Determine the (x, y) coordinate at the center of the cell enclosing the given text.  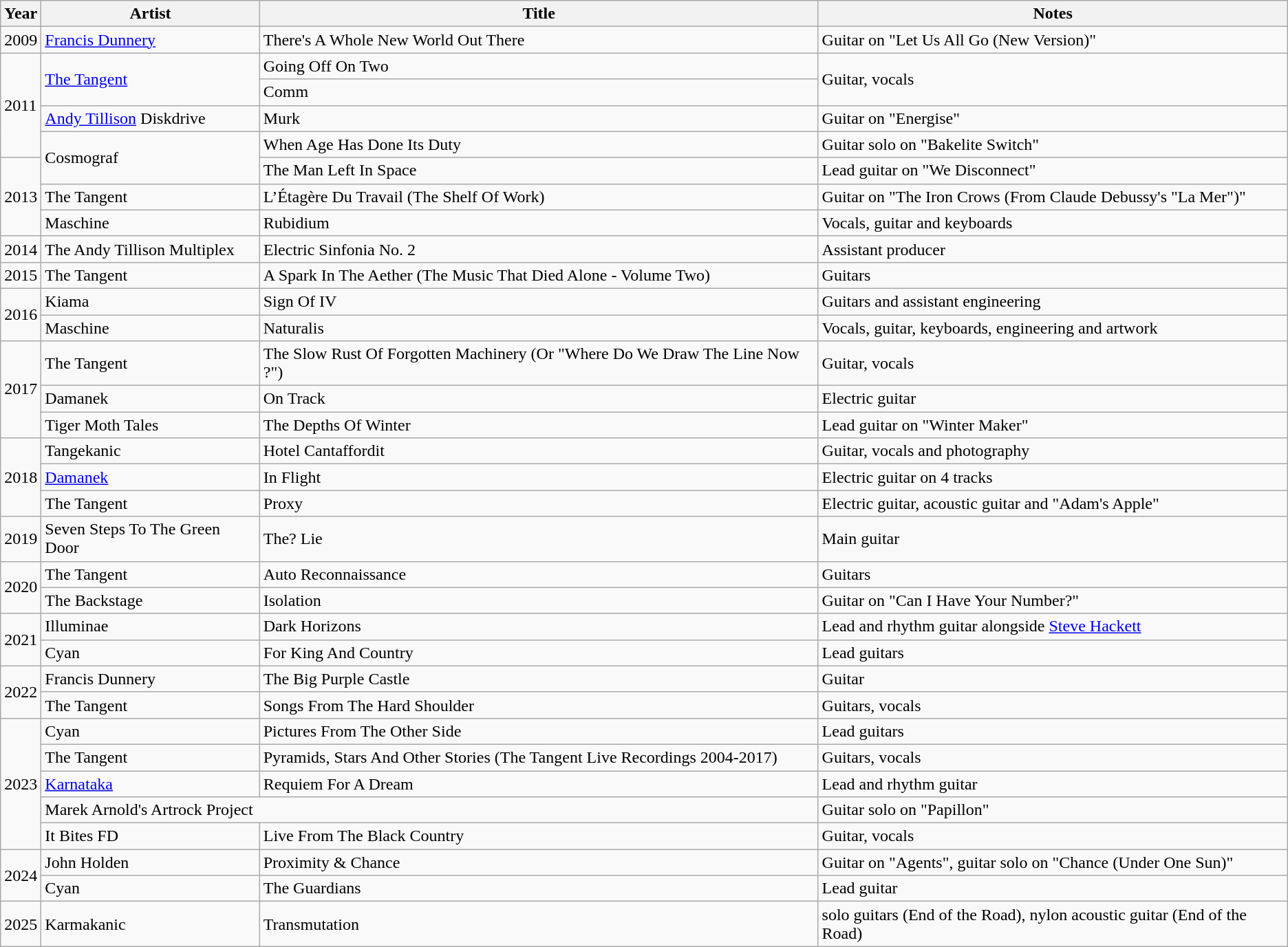
Murk (539, 118)
Pyramids, Stars And Other Stories (The Tangent Live Recordings 2004-2017) (539, 757)
2011 (21, 105)
The Depths Of Winter (539, 425)
Electric guitar on 4 tracks (1053, 477)
Lead guitar (1053, 889)
Live From The Black Country (539, 836)
In Flight (539, 477)
Karnataka (150, 783)
Lead and rhythm guitar (1053, 783)
It Bites FD (150, 836)
2016 (21, 314)
2022 (21, 692)
2015 (21, 275)
Cosmograf (150, 157)
Dark Horizons (539, 627)
Guitar solo on "Bakelite Switch" (1053, 144)
Guitars and assistant engineering (1053, 301)
A Spark In The Aether (The Music That Died Alone - Volume Two) (539, 275)
Year (21, 14)
Rubidium (539, 223)
The Slow Rust Of Forgotten Machinery (Or "Where Do We Draw The Line Now ?") (539, 363)
Guitar, vocals and photography (1053, 451)
Marek Arnold's Artrock Project (429, 810)
Kiama (150, 301)
Isolation (539, 600)
The Backstage (150, 600)
Andy Tillison Diskdrive (150, 118)
Hotel Cantaffordit (539, 451)
L’Étagère Du Travail (The Shelf Of Work) (539, 197)
2018 (21, 477)
Guitar on "Agents", guitar solo on "Chance (Under One Sun)" (1053, 862)
When Age Has Done Its Duty (539, 144)
Going Off On Two (539, 66)
The? Lie (539, 539)
Tiger Moth Tales (150, 425)
Naturalis (539, 328)
Guitar on "Can I Have Your Number?" (1053, 600)
Transmutation (539, 924)
Guitar on "Let Us All Go (New Version)" (1053, 40)
The Man Left In Space (539, 171)
Notes (1053, 14)
2023 (21, 783)
Tangekanic (150, 451)
Requiem For A Dream (539, 783)
Pictures From The Other Side (539, 731)
Guitar on "Energise" (1053, 118)
Vocals, guitar, keyboards, engineering and artwork (1053, 328)
The Big Purple Castle (539, 679)
Guitar (1053, 679)
2013 (21, 197)
Assistant producer (1053, 249)
There's A Whole New World Out There (539, 40)
2024 (21, 875)
2025 (21, 924)
On Track (539, 399)
The Andy Tillison Multiplex (150, 249)
Electric guitar, acoustic guitar and "Adam's Apple" (1053, 503)
Proxy (539, 503)
Main guitar (1053, 539)
Songs From The Hard Shoulder (539, 705)
Lead and rhythm guitar alongside Steve Hackett (1053, 627)
Karmakanic (150, 924)
2009 (21, 40)
John Holden (150, 862)
Auto Reconnaissance (539, 574)
The Guardians (539, 889)
Title (539, 14)
2014 (21, 249)
Guitar on "The Iron Crows (From Claude Debussy's "La Mer")" (1053, 197)
Comm (539, 92)
Sign Of IV (539, 301)
Vocals, guitar and keyboards (1053, 223)
Guitar solo on "Papillon" (1053, 810)
Electric guitar (1053, 399)
Artist (150, 14)
For King And Country (539, 653)
Lead guitar on "We Disconnect" (1053, 171)
Lead guitar on "Winter Maker" (1053, 425)
2019 (21, 539)
2021 (21, 640)
2020 (21, 587)
Illuminae (150, 627)
Electric Sinfonia No. 2 (539, 249)
Seven Steps To The Green Door (150, 539)
Proximity & Chance (539, 862)
solo guitars (End of the Road), nylon acoustic guitar (End of the Road) (1053, 924)
2017 (21, 389)
